Detect which cell encompasses the target text, then output its [x, y] center coordinate. 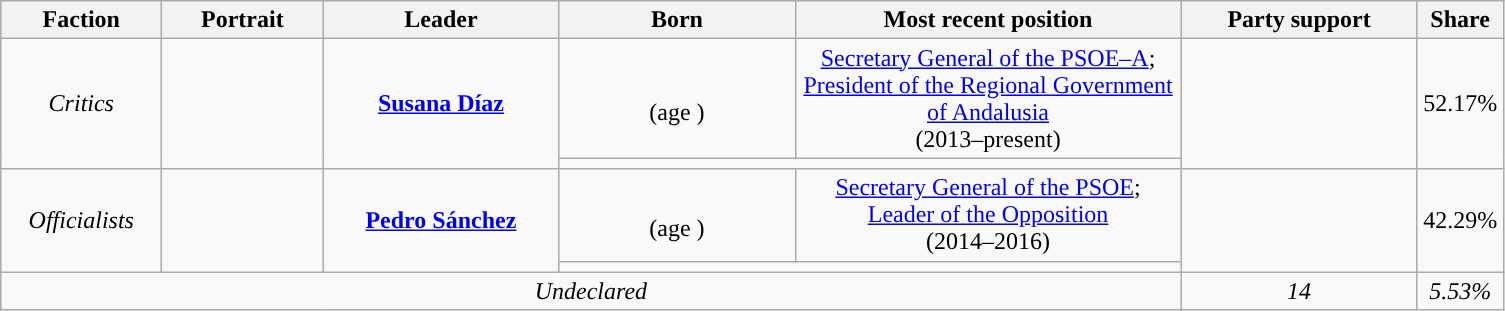
Portrait [242, 20]
Most recent position [988, 20]
Officialists [82, 220]
Faction [82, 20]
Undeclared [591, 291]
Leader [441, 20]
Susana Díaz [441, 104]
42.29% [1460, 220]
Secretary General of the PSOE–A;President of the Regional Government of Andalusia(2013–present) [988, 98]
Share [1460, 20]
5.53% [1460, 291]
Party support [1299, 20]
Pedro Sánchez [441, 220]
Critics [82, 104]
52.17% [1460, 104]
Secretary General of the PSOE;Leader of the Opposition(2014–2016) [988, 215]
Born [677, 20]
14 [1299, 291]
